Capture the cell that displays the provided text and extract its [X, Y] central coordinate. 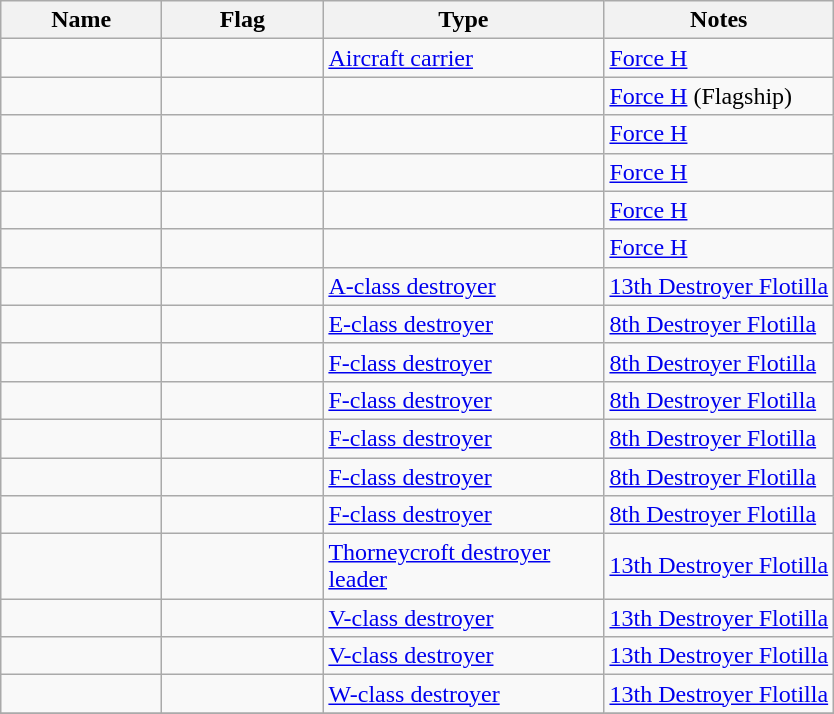
Type [464, 20]
Name [82, 20]
Notes [719, 20]
W-class destroyer [464, 694]
E-class destroyer [464, 324]
Thorneycroft destroyer leader [464, 566]
A-class destroyer [464, 286]
Flag [242, 20]
Force H (Flagship) [719, 96]
Aircraft carrier [464, 58]
